Extract the [X, Y] coordinate from the center of the cell holding the provided text.  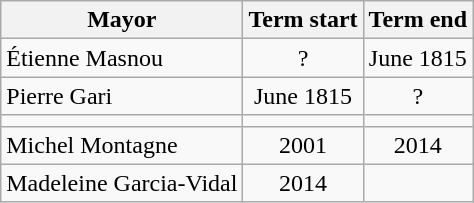
Term end [418, 20]
Michel Montagne [122, 145]
Mayor [122, 20]
Madeleine Garcia-Vidal [122, 183]
2001 [303, 145]
Pierre Gari [122, 96]
Term start [303, 20]
Étienne Masnou [122, 58]
